From the cell containing the given text, extract its center point as (x, y) coordinate. 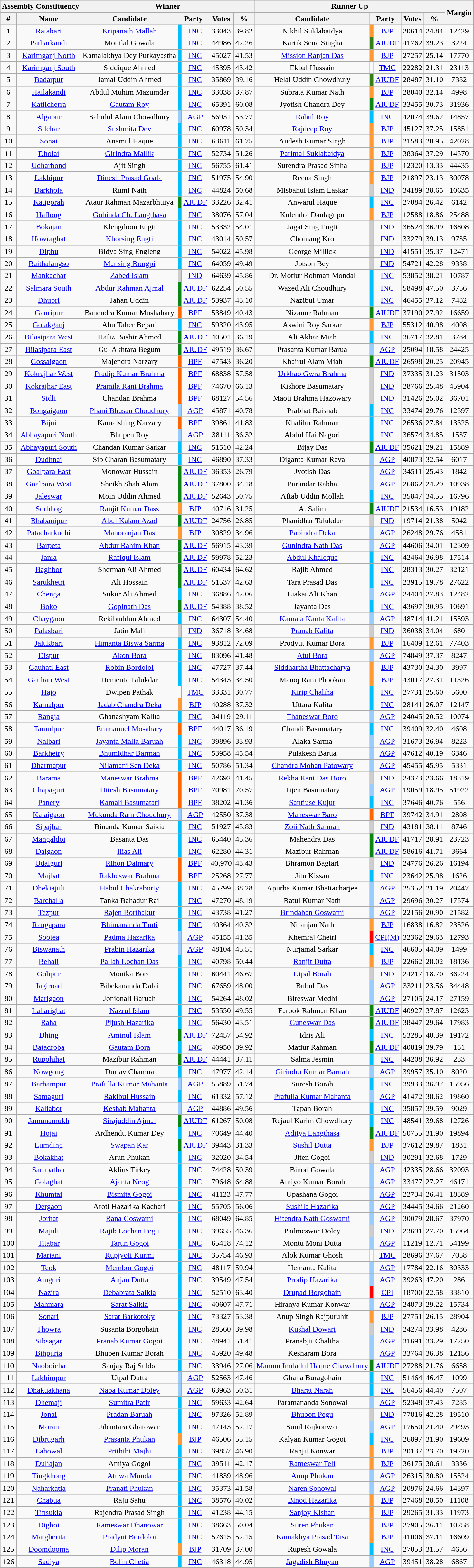
9029 (459, 1108)
27105 (413, 998)
Udalguri (49, 863)
28040 (413, 92)
32.81 (435, 337)
15 (8, 202)
25 (8, 325)
8223 (459, 741)
105 (8, 1304)
Khumtai (49, 1194)
13.33 (435, 166)
Prodyut Kumar Bora (312, 643)
Monika Bora (129, 974)
Swapan Kar (129, 1145)
57.58 (244, 374)
27.92 (435, 312)
23.13 (435, 178)
56430 (221, 1023)
47.20 (435, 1280)
Chaygaon (49, 619)
21 (8, 276)
50.39 (244, 1170)
33211 (413, 986)
Debabrata Saikia (129, 1292)
28141 (413, 704)
Bharat Narah (312, 1390)
CPI(M) (387, 937)
Badarpur (49, 80)
48117 (221, 1268)
1842 (459, 472)
31691 (413, 1341)
Ilias Ali (129, 851)
5 (8, 80)
Rahul Roy (312, 116)
28696 (413, 1255)
41238 (221, 1512)
40.32 (244, 925)
Ajit Singh (129, 166)
53937 (221, 300)
Duliajan (49, 1463)
43.42 (244, 68)
37.25 (435, 129)
18136 (459, 962)
37.32 (244, 704)
36524 (413, 227)
Kishore Basumatary (312, 386)
Robin Bordoloi (129, 668)
Monowar Hussain (129, 472)
40.98 (435, 325)
25268 (221, 876)
44441 (221, 1059)
71 (8, 888)
Susanta Borgohain (129, 1329)
Behali (49, 962)
Hojai (49, 1133)
27.77 (244, 876)
40.39 (435, 1035)
Dergaon (49, 1206)
Sarat Barkotoky (129, 1316)
Kokrajhar East (49, 386)
39.82 (244, 31)
Sib Charan Basumatary (129, 459)
28487 (413, 80)
Durlav Chamua (129, 1072)
34189 (413, 190)
Kushal Dowari (312, 1329)
Dinesh Prasad Goala (129, 178)
Rupohihat (49, 1059)
Bhimananda Tanti (129, 925)
34.18 (244, 484)
45155 (221, 937)
40.76 (435, 802)
25.48 (435, 386)
Helal Uddin Chowdhury (312, 80)
3336 (459, 1463)
22734 (413, 1194)
49.55 (244, 1010)
45871 (221, 410)
30.77 (244, 692)
Barpeta (49, 545)
63963 (221, 1390)
Katlicherra (49, 104)
39.23 (435, 43)
42335 (413, 1170)
Kamalpur (49, 704)
21.31 (435, 68)
33.98 (435, 1329)
23 (8, 300)
53852 (413, 276)
Rumi Nath (129, 190)
30 (8, 386)
41.27 (244, 912)
33331 (221, 692)
29.22 (435, 1304)
53550 (221, 1010)
48.96 (244, 1476)
Prabin Hazarika (129, 949)
Jagiroad (49, 986)
Lakhimpur (49, 1378)
19.78 (435, 582)
117 (8, 1451)
Bhramon Baglari (312, 863)
33043 (221, 31)
36.20 (244, 362)
7285 (459, 1402)
42.17 (244, 1463)
20.90 (435, 912)
44824 (221, 190)
54022 (221, 251)
Sheikh Shah Alam (129, 484)
39.68 (435, 1121)
43.39 (244, 545)
45.51 (244, 949)
7482 (459, 300)
53.77 (244, 116)
70649 (221, 1133)
39.98 (244, 1329)
64.88 (244, 1182)
52643 (221, 496)
40950 (221, 1047)
43017 (413, 680)
35857 (413, 1108)
26248 (413, 533)
38 (8, 484)
87 (8, 1084)
Rangapara (49, 925)
42464 (413, 558)
112 (8, 1390)
29.21 (435, 447)
16796 (459, 496)
Bijni (49, 423)
Runner Up (350, 6)
25094 (413, 349)
3756 (459, 288)
28766 (413, 386)
60978 (221, 129)
93812 (221, 643)
Naba Kumar Doley (129, 1390)
Siddhartha Bhattacharya (312, 668)
Chapaguri (49, 790)
Monilal Gowala (129, 43)
38.21 (435, 276)
36353 (221, 472)
38.61 (435, 1463)
Karimganj South (49, 68)
Amiyo Kumar Borah (312, 1182)
111 (8, 1378)
62 (8, 778)
Aklius Tirkey (129, 1170)
46.67 (244, 974)
26.42 (435, 202)
57615 (221, 1537)
Dhing (49, 1035)
Ali Akbar Miah (312, 337)
Ranjit Kumar Dass (129, 508)
72 (8, 900)
Suren Phukan (312, 1525)
Amguri (49, 1280)
16659 (459, 312)
49.56 (244, 1108)
Sushmita Dev (129, 129)
Bolin Chetia (129, 1562)
54.90 (244, 178)
70981 (221, 790)
126 (8, 1562)
36.99 (435, 227)
Barkhola (49, 190)
14397 (459, 1488)
Rajendra Prasad Singh (129, 1512)
Name (49, 19)
81 (8, 1010)
63611 (221, 141)
7382 (459, 80)
Majbat (49, 876)
36701 (459, 398)
6 (8, 92)
124 (8, 1537)
56.06 (244, 1206)
44.31 (244, 851)
Alok Kumar Ghosh (312, 1255)
Mangaldoi (49, 839)
Bibekananda Dalai (129, 986)
Rameswar Teli (312, 1463)
57 (8, 716)
103 (8, 1280)
39511 (221, 1463)
Chabua (49, 1500)
Ekbal Hussain (312, 68)
Sumitra Patir (129, 1402)
26536 (413, 423)
51922 (459, 790)
Chandan Brahma (129, 398)
42 (8, 533)
Dudhnai (49, 459)
62280 (221, 851)
Anjan Dutta (129, 1280)
43.95 (244, 325)
43730 (413, 668)
36.67 (244, 349)
63 (8, 790)
Aswini Roy Sarkar (312, 325)
54.92 (244, 1035)
34.96 (244, 533)
24274 (413, 1329)
20447 (459, 888)
39.79 (435, 1047)
31673 (413, 741)
Batadroba (49, 1047)
30079 (413, 1219)
39 (8, 496)
24776 (413, 863)
Abdul Hai Nagori (312, 435)
29493 (459, 1427)
23.70 (435, 1451)
Hemanta Kalita (312, 1268)
45920 (221, 1353)
Jamunamukh (49, 1121)
30.95 (435, 606)
Khalilur Rahman (312, 423)
40607 (221, 1304)
42550 (221, 815)
Doomdooma (49, 1549)
22 (8, 288)
27.84 (435, 423)
Kirip Chaliha (312, 692)
Kripanath Mallah (129, 31)
20.95 (435, 141)
Pabindra Deka (312, 533)
3784 (459, 337)
Jayanta Malla Baruah (129, 741)
50755 (413, 1133)
48104 (221, 949)
41.53 (244, 55)
4008 (459, 325)
82 (8, 1023)
64.85 (244, 1219)
Prabhat Baisnab (312, 410)
36.11 (435, 1525)
Nowgong (49, 1072)
131 (459, 1047)
Maoti Brahma Hazowary (312, 398)
22662 (413, 962)
27.06 (244, 1366)
18.58 (435, 349)
Prasanta Phukan (129, 1439)
37646 (413, 802)
15889 (459, 447)
7058 (459, 1255)
33 (8, 423)
27.31 (435, 680)
36.98 (435, 558)
47.77 (244, 1194)
Rupesh Gowala (312, 1549)
110 (8, 1366)
33.29 (435, 1341)
Padma Hazarika (129, 937)
95 (8, 1182)
Salmara South (49, 288)
68127 (221, 398)
40798 (221, 962)
45.54 (244, 753)
48.00 (244, 986)
1729 (459, 1158)
15964 (459, 1231)
Raha (49, 1023)
Dhakuakhana (49, 1390)
Bhumidhar Barman (129, 753)
# (8, 19)
Naren Sonowal (312, 1488)
68049 (221, 1219)
45127 (413, 129)
17514 (459, 558)
17650 (413, 1427)
54.01 (244, 227)
38.65 (435, 190)
Mission Ranjan Das (312, 55)
Paramananda Sonowal (312, 1402)
24045 (413, 716)
17983 (459, 1023)
34.55 (435, 496)
Panery (49, 802)
19 (8, 251)
Jamal Uddin Ahmed (129, 80)
Jonjonali Baruah (129, 998)
31.25 (244, 508)
Arun Phukan (129, 1158)
Kokrajhar West (49, 374)
47 (8, 594)
52.23 (244, 558)
26315 (413, 1476)
34.68 (244, 631)
Sibsagar (49, 1341)
Jadab Chandra Deka (129, 704)
72.09 (244, 643)
26 (8, 337)
15524 (459, 1476)
Pramila Rani Brahma (129, 386)
A. Salim (312, 508)
Tezpur (49, 912)
35869 (221, 80)
32020 (221, 1158)
Tinsukia (49, 1512)
38202 (221, 802)
Phani Bhusan Choudhury (129, 410)
33477 (413, 1182)
15734 (459, 1304)
17770 (459, 55)
45027 (221, 55)
Gobinda Ch. Langthasa (129, 215)
Sorbhog (49, 508)
49.49 (244, 263)
Alaka Sarma (312, 741)
34.85 (435, 435)
21260 (459, 1206)
24373 (413, 778)
Jibantara Ghatowar (129, 1427)
41.48 (244, 655)
Ardhendu Kumar Dey (129, 1133)
10 (8, 141)
26598 (413, 362)
Binod Gowala (312, 1170)
98 (8, 1219)
64 (8, 802)
Palasbari (49, 631)
37.43 (435, 1402)
7 (8, 104)
Manoranjan Das (129, 533)
Raju Sahu (129, 1500)
27731 (413, 692)
Jorhat (49, 1219)
74 (8, 925)
Bidya Sing Engleng (129, 251)
26862 (413, 484)
Nazrul Islam (129, 1010)
100 (8, 1243)
Apurba Kumar Bhattacharjee (312, 888)
Sirajuddin Ajmal (129, 1121)
28904 (459, 1316)
51927 (221, 827)
25488 (459, 215)
Assembly Constituency (41, 6)
43.10 (244, 300)
36718 (221, 631)
61332 (221, 1096)
79648 (221, 1182)
19714 (413, 521)
23723 (459, 839)
Sanjoy Kishan (312, 1512)
Akon Bora (129, 655)
Mansing Rongpi (129, 263)
101 (8, 1255)
37 (8, 472)
13 (8, 178)
Hitesh Basumatary (129, 790)
16194 (459, 863)
Aroti Hazarika Kachari (129, 1206)
60441 (221, 974)
59633 (221, 1402)
41717 (413, 839)
24425 (459, 349)
Idris Ali (312, 1035)
12793 (459, 937)
Naharkatia (49, 1488)
Tingkhong (49, 1476)
Misbahul Islam Laskar (312, 190)
52.89 (244, 1415)
77 (8, 962)
50.44 (244, 962)
36175 (413, 1463)
37.12 (435, 300)
56915 (221, 545)
Gohpur (49, 974)
Surendra Prasad Sinha (312, 166)
Bokakhat (49, 1158)
Abu Taher Bepari (129, 325)
37970 (459, 1219)
53.38 (244, 1316)
94 (8, 1170)
Girindra Kumar Baruah (312, 1072)
56931 (221, 116)
36038 (413, 631)
54343 (221, 680)
65440 (221, 839)
54721 (413, 263)
43697 (413, 606)
45 (8, 570)
57.04 (244, 215)
6142 (459, 202)
54199 (459, 1243)
39861 (221, 423)
Golaghat (49, 1182)
93 (8, 1158)
19720 (459, 1451)
Dwipen Pathak (129, 692)
34.66 (435, 1206)
35847 (413, 496)
Pradyut Bordoloi (129, 1537)
52.15 (244, 1537)
44.95 (244, 1562)
Marigaon (49, 998)
33279 (413, 239)
36.92 (435, 1059)
Bhupen Kumar Borah (129, 1353)
37335 (413, 374)
Dharmapur (49, 766)
Hajo (49, 692)
4608 (459, 729)
108 (8, 1341)
Digboi (49, 1525)
Tapan Borah (312, 1108)
54388 (221, 606)
6658 (459, 1366)
43738 (221, 912)
Habul Chakraborty (129, 888)
24.66 (435, 1488)
40716 (221, 508)
Hiranya Kumar Konwar (312, 1304)
91 (8, 1133)
11 (8, 153)
Drupad Borgohain (312, 1292)
15593 (459, 619)
Nurjamal Sarkar (312, 949)
41472 (413, 1096)
34.30 (435, 668)
Tarun Gogoi (129, 1243)
Dibrugarh (49, 1439)
50 (8, 631)
34.50 (244, 680)
Khorsing Engti (129, 239)
39409 (413, 729)
38364 (413, 153)
23691 (413, 1231)
25.14 (435, 55)
27905 (413, 1525)
47977 (221, 1072)
38576 (221, 1500)
8 (8, 116)
33810 (459, 1292)
38447 (413, 1023)
30291 (413, 1158)
Aminul Islam (129, 1035)
Nikhil Suklabaidya (312, 31)
10691 (459, 606)
38.52 (244, 606)
Audesh Kumar Singh (312, 141)
40.02 (244, 1500)
21.38 (435, 521)
Bilasipara East (49, 349)
14857 (459, 116)
6017 (459, 459)
Pallab Lochan Das (129, 962)
63.40 (244, 1292)
40 (8, 508)
Gossaigaon (49, 362)
83096 (221, 655)
27.70 (435, 1231)
75 (8, 937)
43.43 (244, 863)
Sahidul Alam Chowdhury (129, 116)
Sonai (49, 141)
47.50 (435, 288)
109 (8, 1353)
24.84 (435, 31)
42.06 (244, 594)
Aditya Langthasa (312, 1133)
88 (8, 1096)
97 (8, 1206)
34.91 (435, 815)
Rekibuddun Ahmed (129, 619)
39263 (413, 1280)
77403 (459, 643)
Tijen Basumatary (312, 790)
54.56 (244, 398)
Maheswar Baro (312, 815)
Niranjan Nath (312, 925)
Diphu (49, 251)
Keshab Mahanta (129, 1108)
1 (8, 31)
61267 (221, 1121)
41.58 (244, 1488)
24.17 (435, 998)
46.47 (435, 1378)
72457 (221, 1035)
10758 (459, 1525)
43014 (221, 239)
Kamalshing Narzary (129, 423)
Jotson Bey (312, 263)
34.01 (435, 545)
47543 (221, 362)
48 (8, 606)
27053 (413, 1549)
113 (8, 1402)
30.80 (435, 1476)
7507 (459, 1390)
5331 (459, 766)
20137 (413, 1451)
17250 (459, 1341)
4581 (459, 533)
50786 (221, 766)
Pradan Baruah (129, 1415)
45.95 (435, 766)
89 (8, 1108)
42692 (221, 778)
48714 (413, 619)
Naoboicha (49, 1366)
41123 (221, 1194)
44435 (459, 166)
12309 (459, 545)
2 (8, 43)
56 (8, 704)
Ranjit Dutta (312, 962)
34511 (413, 472)
39443 (221, 1145)
Katigorah (49, 202)
Bubul Das (312, 986)
58 (8, 729)
107 (8, 1329)
27159 (459, 998)
65391 (221, 104)
Atuwa Munda (129, 1476)
Chandra Mohan Patowary (312, 766)
39451 (413, 1562)
38.62 (435, 1096)
43 (8, 545)
29.11 (244, 716)
32.68 (435, 1158)
16.82 (435, 925)
69 (8, 863)
18 (8, 239)
Barchalla (49, 900)
Nizanur Rahman (312, 312)
74428 (221, 1170)
Sarat Saikia (129, 1304)
Kesharam Bora (312, 1353)
24404 (413, 594)
Patacharkuchi (49, 533)
26.79 (244, 472)
35621 (413, 447)
Kalaigaon (49, 815)
Sarupathar (49, 1170)
52348 (413, 1402)
45799 (221, 888)
55312 (413, 325)
67 (8, 839)
Guneswar Das (312, 1023)
20.52 (435, 716)
Urkhao Gwra Brahma (312, 374)
36.32 (244, 435)
37.37 (435, 655)
31503 (459, 374)
20 (8, 263)
233 (459, 1059)
45395 (221, 68)
50.75 (244, 496)
Mamun Imdadul Haque Chawdhury (312, 1366)
26.41 (435, 1194)
Mahendra Das (312, 839)
Rangia (49, 716)
Bokajan (49, 227)
14370 (459, 153)
Moran (49, 1427)
41.36 (244, 802)
Abdul Muhim Mazumdar (129, 92)
33.93 (244, 741)
85 (8, 1059)
Goalpara West (49, 484)
29 (8, 374)
44 (8, 558)
58616 (413, 851)
30078 (459, 178)
22.58 (435, 1292)
40501 (221, 337)
4 (8, 68)
17574 (459, 900)
10074 (459, 716)
40364 (221, 925)
47.71 (244, 1304)
36 (8, 459)
Matiur Rahman (312, 1047)
64059 (221, 263)
46605 (413, 949)
58498 (413, 288)
68838 (221, 374)
Jalukbari (49, 643)
31.10 (435, 80)
Mahmara (49, 1304)
Tara Prasad Das (312, 582)
43181 (413, 827)
73327 (221, 1316)
9 (8, 129)
41 (8, 521)
27 (8, 349)
32362 (413, 937)
Bhupen Roy (129, 435)
11219 (413, 1243)
Patharkandi (49, 43)
76 (8, 949)
Sushil Dutta (312, 1145)
Abul Kalam Azad (129, 521)
Sarukhetri (49, 582)
Abhayapuri North (49, 435)
53 (8, 668)
67659 (221, 986)
51.26 (244, 153)
Gauripur (49, 312)
Tamulpur (49, 729)
20.25 (435, 362)
47270 (221, 900)
26897 (413, 1439)
53285 (413, 1035)
Thaneswar Boro (312, 716)
Membor Gogoi (129, 1268)
556 (459, 802)
Barhampur (49, 1084)
48.19 (244, 900)
21534 (413, 508)
39.62 (435, 116)
Pulakesh Barua (312, 753)
41.21 (435, 619)
27.83 (435, 594)
35.10 (435, 1072)
39549 (221, 1280)
29696 (413, 900)
37.44 (244, 668)
12 (8, 166)
42.64 (244, 1402)
18.86 (435, 215)
27468 (413, 1500)
51975 (221, 178)
Mukunda Ram Choudhury (129, 815)
30.73 (435, 104)
Rafiqul Islam (129, 558)
54 (8, 680)
62254 (221, 288)
Hitendra Nath Goswami (312, 1219)
115 (8, 1427)
34.54 (244, 1158)
Barkhetry (49, 753)
Majendra Narzary (129, 362)
Chenga (49, 594)
36574 (413, 435)
George Millick (312, 251)
46.90 (244, 1451)
Utpal Borah (312, 974)
16409 (413, 643)
120 (8, 1488)
41.45 (244, 778)
Jahan Uddin (129, 300)
Rajdeep Roy (312, 129)
Majuli (49, 1231)
24756 (221, 521)
32.14 (435, 92)
50.68 (244, 190)
20614 (413, 31)
Gauhati West (49, 680)
92 (8, 1145)
102 (8, 1268)
Anup Singh Rajpuruhit (312, 1316)
Udharbond (49, 166)
48.02 (244, 998)
47.54 (244, 1280)
13325 (459, 423)
41.83 (244, 423)
Laharighat (49, 1010)
34445 (413, 1206)
Jagat Sing Engti (312, 227)
27084 (413, 202)
Moin Uddin Ahmed (129, 496)
Anwarul Haque (312, 202)
29265 (413, 1512)
12623 (459, 1010)
44208 (413, 1059)
37.29 (435, 153)
Nazira (49, 1292)
26.15 (435, 1316)
Zoii Nath Sarmah (312, 827)
Gunindra Nath Das (312, 545)
12.61 (435, 643)
Siddique Ahmed (129, 68)
26.94 (435, 741)
Lumding (49, 1145)
35.37 (435, 251)
Gautam Bora (129, 1047)
Kamalakhya Dey Purkayastha (129, 55)
39933 (413, 1084)
Sanjay Raj Subba (129, 1366)
35 (8, 447)
Bismita Gogoi (129, 1194)
15851 (459, 129)
46 (8, 582)
33474 (413, 410)
Pranab Kalita (312, 631)
16838 (413, 925)
Kulendra Daulagupu (312, 215)
Anamul Haque (129, 141)
Pijush Hazarika (129, 1023)
Ratabari (49, 31)
51.74 (244, 1084)
Lahowal (49, 1451)
16808 (459, 227)
17 (8, 227)
Pranati Phukan (129, 1488)
28560 (221, 1329)
36.97 (435, 1084)
32.54 (435, 459)
Baithalangso (49, 263)
34.04 (435, 631)
4656 (459, 1549)
104 (8, 1292)
6346 (459, 753)
Chomang Kro (312, 239)
45.36 (244, 839)
84 (8, 1047)
Jyotish Das (312, 472)
51537 (221, 582)
Manoj Ram Phookan (312, 680)
51.41 (244, 1341)
21897 (413, 178)
38.11 (435, 827)
59 (8, 741)
53332 (221, 227)
46455 (413, 300)
47143 (221, 1427)
45.98 (244, 251)
Dispur (49, 655)
Dalgaon (49, 851)
4286 (459, 1329)
52734 (221, 153)
Bijay Das (312, 447)
Binanda Kumar Saikia (129, 827)
Jonai (49, 1415)
Wazed Ali Choudhury (312, 288)
42028 (459, 141)
118 (8, 1463)
43.51 (244, 1023)
56755 (221, 166)
35754 (221, 1255)
19510 (459, 1415)
5600 (459, 692)
48941 (221, 1341)
42074 (413, 116)
12588 (413, 215)
3664 (459, 851)
24873 (413, 1304)
Gauhati East (49, 668)
8746 (459, 827)
25.02 (435, 398)
1626 (459, 876)
49.48 (244, 1353)
41006 (413, 1537)
45904 (459, 386)
73 (8, 912)
Golakganj (49, 325)
39857 (221, 1451)
Uttara Kalita (312, 704)
55705 (221, 1206)
35373 (221, 1488)
Chandi Basumatary (312, 729)
51510 (221, 447)
Ataur Rahman Mazarbhuiya (129, 202)
37.38 (244, 815)
Tanka Bahadur Rai (129, 900)
79 (8, 986)
3224 (459, 43)
52563 (221, 1378)
21.40 (435, 1427)
Jiten Gogoi (312, 1158)
45455 (413, 766)
Rana Goswami (129, 1219)
42.26 (244, 43)
Ghanashyam Kalita (129, 716)
50.55 (244, 288)
33038 (221, 92)
28.50 (435, 1500)
Klengdoon Engti (129, 227)
25.43 (435, 472)
70.57 (244, 790)
45.86 (244, 276)
Kartik Sena Singha (312, 43)
19172 (459, 1035)
Hementa Talukdar (129, 680)
36.38 (435, 1353)
Basanta Das (129, 839)
39742 (413, 815)
70 (8, 876)
40.19 (435, 753)
46171 (459, 1182)
Sadiya (49, 1562)
Mariani (49, 1255)
32093 (459, 1170)
40819 (413, 1047)
28.02 (435, 962)
60.08 (244, 104)
9735 (459, 239)
Gul Akhtara Begum (129, 349)
41762 (413, 43)
11108 (459, 1500)
23.56 (435, 986)
23915 (413, 582)
Nazibul Umar (312, 300)
27288 (413, 1366)
23642 (413, 876)
1831 (459, 1145)
12156 (459, 1353)
Khemraj Chetri (312, 937)
Pranab Kumar Gogoi (129, 1341)
Nilamani Sen Deka (129, 766)
Sushila Hazarika (312, 1206)
125 (8, 1549)
Nalbari (49, 741)
Kamali Basumatari (129, 802)
31936 (459, 104)
96 (8, 1194)
Ajanta Neog (129, 1182)
25.98 (435, 876)
50.08 (244, 1121)
44.15 (244, 1512)
32 (8, 410)
Himanta Biswa Sarma (129, 643)
24217 (413, 974)
19059 (413, 790)
Ghana Buragohain (312, 1378)
Purandar Rabha (312, 484)
45.83 (244, 827)
Sipajhar (49, 827)
28.67 (435, 1219)
Barama (49, 778)
Teok (49, 1268)
39.13 (435, 239)
33946 (221, 1366)
41.71 (435, 851)
23.66 (435, 778)
27622 (459, 582)
Winner (167, 6)
24.29 (435, 484)
28.91 (435, 839)
27257 (413, 55)
46506 (221, 1439)
47.46 (244, 1378)
14 (8, 190)
Prasanta Kumar Barua (312, 349)
39957 (413, 1072)
8020 (459, 1072)
74670 (221, 386)
64639 (221, 276)
Ali Hossain (129, 582)
23526 (459, 925)
42.14 (244, 1072)
Gopinath Das (129, 606)
25.60 (435, 692)
44986 (221, 43)
99 (8, 1231)
Bireswar Medhi (312, 998)
78 (8, 974)
Ratul Kumar Nath (312, 900)
Bhubon Pegu (312, 1415)
17784 (413, 1268)
Silchar (49, 129)
123 (8, 1525)
Jagadish Bhuyan (312, 1562)
Santiuse Kujur (312, 802)
Parimal Suklabaidya (312, 153)
66 (8, 827)
Salma Jesmin (312, 1059)
12482 (459, 594)
680 (459, 631)
Rajib Ahmed (312, 570)
Emmanuel Mosahary (129, 729)
26.26 (435, 863)
83 (8, 1035)
25352 (413, 888)
18389 (459, 1194)
Sunil Rajkonwar (312, 1427)
11326 (459, 680)
28313 (413, 570)
Biswanath (49, 949)
Prithibi Majhi (129, 1451)
Rakheswar Brahma (129, 876)
Reena Singh (312, 178)
12726 (459, 1121)
18.95 (435, 790)
21582 (459, 912)
Margherita (49, 1537)
23113 (459, 68)
74.12 (244, 1243)
50.34 (244, 129)
21583 (413, 141)
Boko (49, 606)
34119 (221, 716)
Rajen Borthakur (129, 912)
51 (8, 643)
Jyotish Chandra Dey (312, 104)
Abhayapuri South (49, 447)
6867 (459, 1562)
44606 (413, 545)
Kaliabor (49, 1108)
Suresh Borah (312, 1084)
Rihon Daimary (129, 863)
65 (8, 815)
2808 (459, 815)
21.19 (435, 888)
19860 (459, 1096)
37.00 (244, 1549)
116 (8, 1439)
Maneswar Brahma (129, 778)
12471 (459, 251)
Montu Moni Dutta (312, 1243)
27751 (413, 1316)
Pranabjit Chaliha (312, 1341)
47727 (221, 668)
29.87 (435, 1145)
46.36 (244, 1231)
Anup Phukan (312, 1476)
12429 (459, 31)
33455 (413, 104)
26.07 (435, 704)
Haflong (49, 215)
Jaleswar (49, 496)
66.13 (244, 386)
48541 (413, 1121)
38076 (221, 215)
16.53 (435, 508)
Farook Rahman Khan (312, 1010)
37190 (413, 312)
40873 (413, 459)
33226 (221, 202)
51464 (413, 1378)
10635 (459, 190)
39896 (221, 741)
24 (8, 312)
Thowra (49, 1329)
Jatin Mali (129, 631)
46.93 (244, 1255)
8247 (459, 655)
Bihpuria (49, 1353)
97326 (221, 1415)
Ranjit Konwar (312, 1451)
61.75 (244, 141)
59978 (221, 558)
44017 (221, 729)
Rameswar Dhanowar (129, 1525)
55889 (221, 1084)
19182 (459, 508)
59320 (221, 325)
Baghbor (49, 570)
11973 (459, 1512)
68 (8, 851)
55 (8, 692)
38663 (221, 1525)
77816 (413, 1415)
60 (8, 753)
Jania (49, 558)
Lakhipur (49, 178)
Rajib Lochan Pegu (129, 1231)
Chandan Kumar Sarkar (129, 447)
119 (8, 1476)
Samaguri (49, 1096)
28.66 (435, 1170)
31.57 (435, 1549)
Hailakandi (49, 92)
3 (8, 55)
36717 (413, 337)
50.31 (244, 1390)
Howraghat (49, 239)
Padmeswar Doley (312, 1231)
CPI (387, 1292)
39.92 (244, 1047)
31426 (413, 398)
56456 (413, 1390)
44.09 (435, 949)
21.76 (435, 1366)
57.17 (244, 1427)
22.16 (435, 1268)
Dhemaji (49, 1402)
Rupjyoti Kurmi (129, 1255)
3997 (459, 668)
22282 (413, 68)
5042 (459, 521)
32121 (459, 570)
31709 (221, 1549)
Kalyan Kumar Gogoi (312, 1439)
36224 (459, 974)
31.23 (435, 374)
Binod Hazarika (312, 1500)
40,970 (221, 863)
1099 (459, 1378)
53849 (221, 312)
Aftab Uddin Mollah (312, 496)
47612 (413, 753)
Banendra Kumar Mushahary (129, 312)
42.63 (244, 582)
30829 (221, 533)
16609 (459, 1537)
Bongaigaon (49, 410)
50.04 (244, 1525)
36886 (221, 594)
Dhubri (49, 300)
52510 (221, 1292)
18319 (459, 778)
10938 (459, 484)
33764 (413, 1353)
Rekha Rani Das Boro (312, 778)
Titabar (49, 1243)
Goalpara East (49, 472)
16 (8, 215)
Dhekiajuli (49, 888)
Karimganj North (49, 55)
286 (459, 1280)
Abdul Khaleque (312, 558)
19609 (459, 1439)
29.63 (435, 937)
Margin (459, 13)
51.34 (244, 766)
Pradip Kumar Brahma (129, 374)
Kamala Kanta Kalita (312, 619)
34448 (459, 986)
40.78 (244, 410)
41.35 (244, 937)
54264 (221, 998)
Jitu Kissan (312, 876)
Utpal Dutta (129, 1378)
74849 (413, 655)
37.33 (244, 459)
22156 (413, 912)
4998 (459, 92)
19894 (459, 1133)
Bhabanipur (49, 521)
37.67 (435, 1255)
Gautam Roy (129, 104)
Dr. Motiur Rohman Mondal (312, 276)
Girindra Mallik (129, 153)
12320 (413, 166)
86 (8, 1072)
64307 (221, 619)
39.59 (435, 1108)
Brindaban Goswami (312, 912)
1537 (459, 435)
Upashana Gogoi (312, 1194)
Sidli (49, 398)
1499 (459, 949)
20976 (413, 1488)
37800 (221, 484)
Hafiz Bashir Ahmed (129, 337)
42.24 (244, 447)
10787 (459, 276)
44886 (221, 1108)
40288 (221, 704)
61.41 (244, 166)
12147 (459, 704)
Rakibul Hussain (129, 1096)
Sherman Ali Ahmed (129, 570)
Sonari (49, 1316)
106 (8, 1316)
26.85 (244, 521)
Kamakhya Prasad Tasa (312, 1537)
38111 (221, 435)
32.40 (435, 729)
Phanidhar Talukdar (312, 521)
Dilip Moran (129, 1549)
122 (8, 1512)
15956 (459, 1084)
Subrata Kumar Nath (312, 92)
46890 (221, 459)
55.15 (244, 1439)
50.57 (244, 239)
Diganta Kumar Rava (312, 459)
41839 (221, 1476)
46318 (221, 1562)
Zabed Islam (129, 276)
114 (8, 1415)
9338 (459, 263)
90 (8, 1121)
31 (8, 398)
121 (8, 1500)
12397 (459, 410)
Algapur (49, 116)
34 (8, 435)
18.70 (435, 974)
61 (8, 766)
49 (8, 619)
Liakat Ali Khan (312, 594)
Jayanta Das (312, 606)
64.62 (244, 570)
53958 (221, 753)
29.64 (435, 1023)
37612 (413, 1145)
Bilasipara West (49, 337)
Abdur Rahman Ajmal (129, 288)
39655 (221, 1231)
40927 (413, 1010)
52 (8, 655)
27.27 (435, 1182)
41551 (413, 251)
18700 (413, 1292)
12.71 (435, 1243)
39.16 (244, 80)
30333 (459, 1268)
20945 (459, 362)
49519 (221, 349)
Dholai (49, 153)
32.41 (244, 202)
65418 (221, 1243)
40.43 (244, 312)
Prodip Hazarika (312, 1280)
54.40 (244, 619)
Atul Bora (312, 655)
80 (8, 998)
60434 (221, 570)
57.12 (244, 1096)
59.94 (244, 1268)
Abdur Rahim Khan (129, 545)
Amiya Gogoi (129, 1463)
Sootea (49, 937)
28 (8, 362)
Mankachar (49, 276)
Sukur Ali Ahmed (129, 594)
Khairul Alam Miah (312, 362)
Rejaul Karim Chowdhury (312, 1121)
